Locate the cell with the specified text and output its [X, Y] center coordinate. 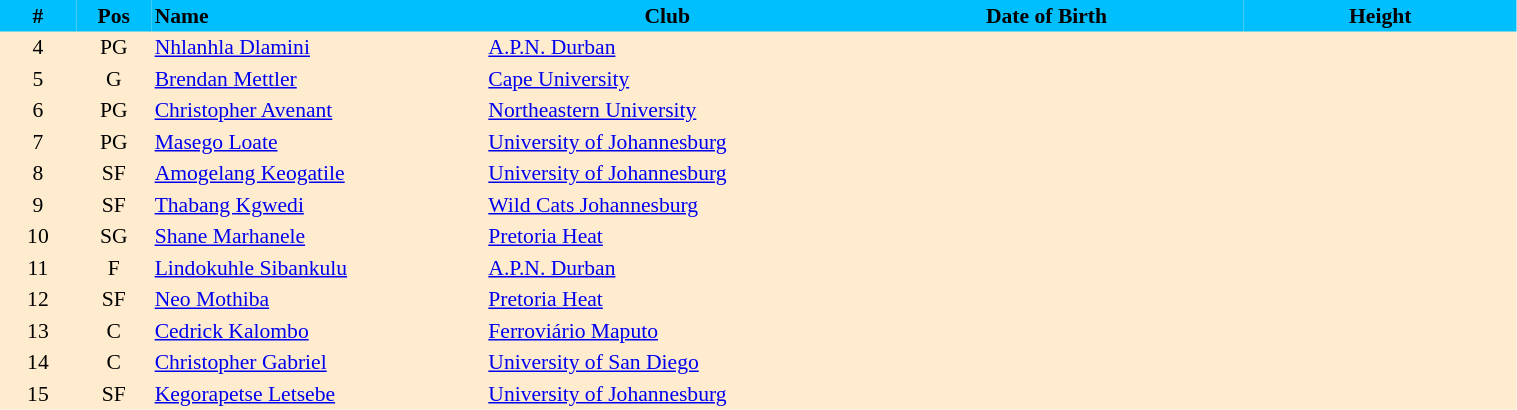
Brendan Mettler [319, 79]
SG [114, 236]
9 [38, 205]
6 [38, 110]
Lindokuhle Sibankulu [319, 268]
# [38, 16]
Northeastern University [667, 110]
Thabang Kgwedi [319, 205]
8 [38, 174]
G [114, 79]
Cape University [667, 79]
Cedrick Kalombo [319, 331]
Club [667, 16]
15 [38, 394]
4 [38, 48]
12 [38, 300]
Neo Mothiba [319, 300]
7 [38, 142]
5 [38, 79]
Nhlanhla Dlamini [319, 48]
Ferroviário Maputo [667, 331]
Masego Loate [319, 142]
10 [38, 236]
Wild Cats Johannesburg [667, 205]
11 [38, 268]
Pos [114, 16]
13 [38, 331]
Shane Marhanele [319, 236]
Christopher Gabriel [319, 362]
University of San Diego [667, 362]
Amogelang Keogatile [319, 174]
14 [38, 362]
Name [319, 16]
Christopher Avenant [319, 110]
Date of Birth [1046, 16]
Kegorapetse Letsebe [319, 394]
F [114, 268]
Height [1380, 16]
